Return the [X, Y] coordinate for the center point of the cell that contains the specified text.  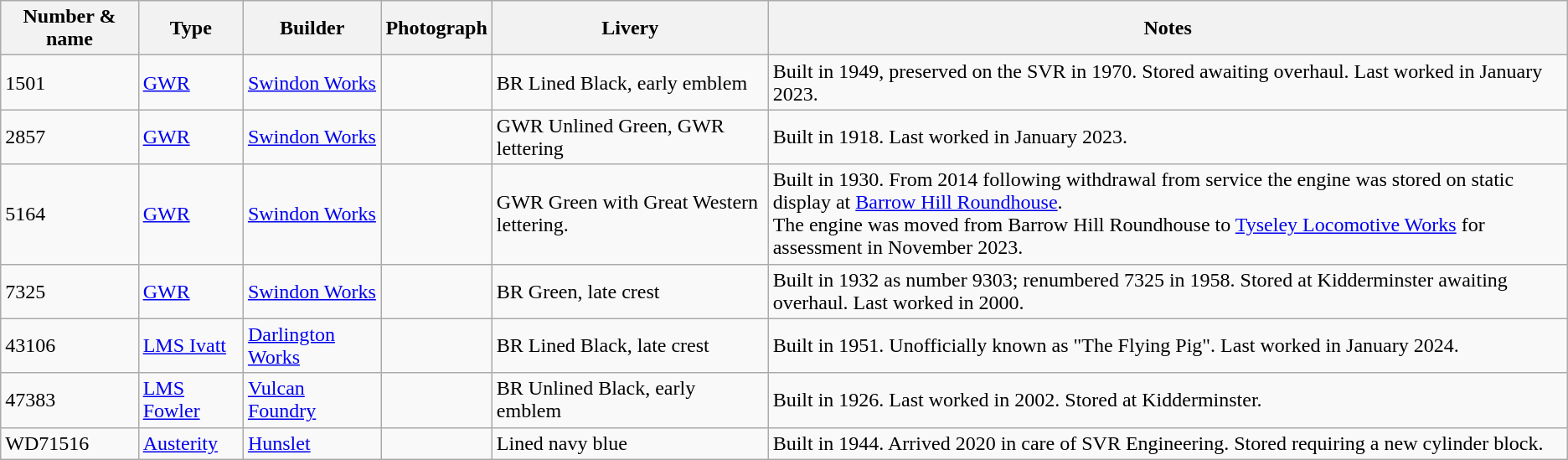
GWR Green with Great Western lettering. [630, 214]
Builder [312, 28]
Vulcan Foundry [312, 401]
Built in 1951. Unofficially known as "The Flying Pig". Last worked in January 2024. [1168, 345]
Type [191, 28]
LMS Ivatt [191, 345]
47383 [70, 401]
Livery [630, 28]
BR Lined Black, late crest [630, 345]
7325 [70, 292]
43106 [70, 345]
BR Unlined Black, early emblem [630, 401]
2857 [70, 137]
LMS Fowler [191, 401]
GWR Unlined Green, GWR lettering [630, 137]
Built in 1926. Last worked in 2002. Stored at Kidderminster. [1168, 401]
5164 [70, 214]
Photograph [436, 28]
Built in 1944. Arrived 2020 in care of SVR Engineering. Stored requiring a new cylinder block. [1168, 443]
Number & name [70, 28]
Austerity [191, 443]
WD71516 [70, 443]
Hunslet [312, 443]
Built in 1918. Last worked in January 2023. [1168, 137]
Lined navy blue [630, 443]
Built in 1932 as number 9303; renumbered 7325 in 1958. Stored at Kidderminster awaiting overhaul. Last worked in 2000. [1168, 292]
BR Lined Black, early emblem [630, 82]
Notes [1168, 28]
BR Green, late crest [630, 292]
1501 [70, 82]
Built in 1949, preserved on the SVR in 1970. Stored awaiting overhaul. Last worked in January 2023. [1168, 82]
Darlington Works [312, 345]
